Provide the (X, Y) coordinate of the cell's center where the given text is located.  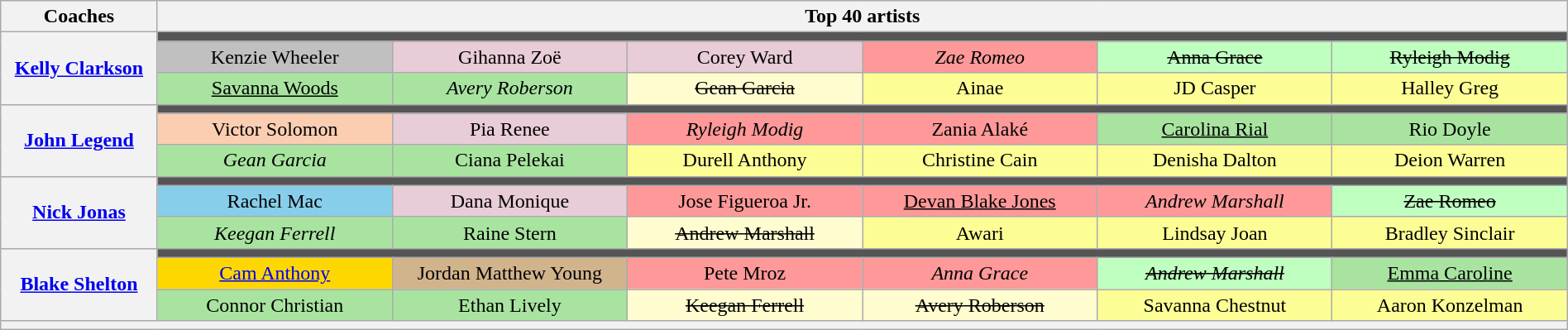
Kenzie Wheeler (275, 57)
Ainae (980, 88)
Savanna Woods (275, 88)
Dana Monique (509, 201)
Awari (980, 232)
Top 40 artists (862, 17)
Lindsay Joan (1215, 232)
Raine Stern (509, 232)
Cam Anthony (275, 273)
Blake Shelton (79, 285)
Ciana Pelekai (509, 160)
Denisha Dalton (1215, 160)
Rachel Mac (275, 201)
Nick Jonas (79, 212)
Aaron Konzelman (1450, 305)
John Legend (79, 141)
Halley Greg (1450, 88)
Durell Anthony (745, 160)
Deion Warren (1450, 160)
Pete Mroz (745, 273)
Gihanna Zoë (509, 57)
Carolina Rial (1215, 129)
Kelly Clarkson (79, 68)
Devan Blake Jones (980, 201)
JD Casper (1215, 88)
Jordan Matthew Young (509, 273)
Jose Figueroa Jr. (745, 201)
Bradley Sinclair (1450, 232)
Coaches (79, 17)
Christine Cain (980, 160)
Connor Christian (275, 305)
Ethan Lively (509, 305)
Zania Alaké (980, 129)
Savanna Chestnut (1215, 305)
Corey Ward (745, 57)
Emma Caroline (1450, 273)
Victor Solomon (275, 129)
Rio Doyle (1450, 129)
Pia Renee (509, 129)
